Locate the cell with the specified text and output its [X, Y] center coordinate. 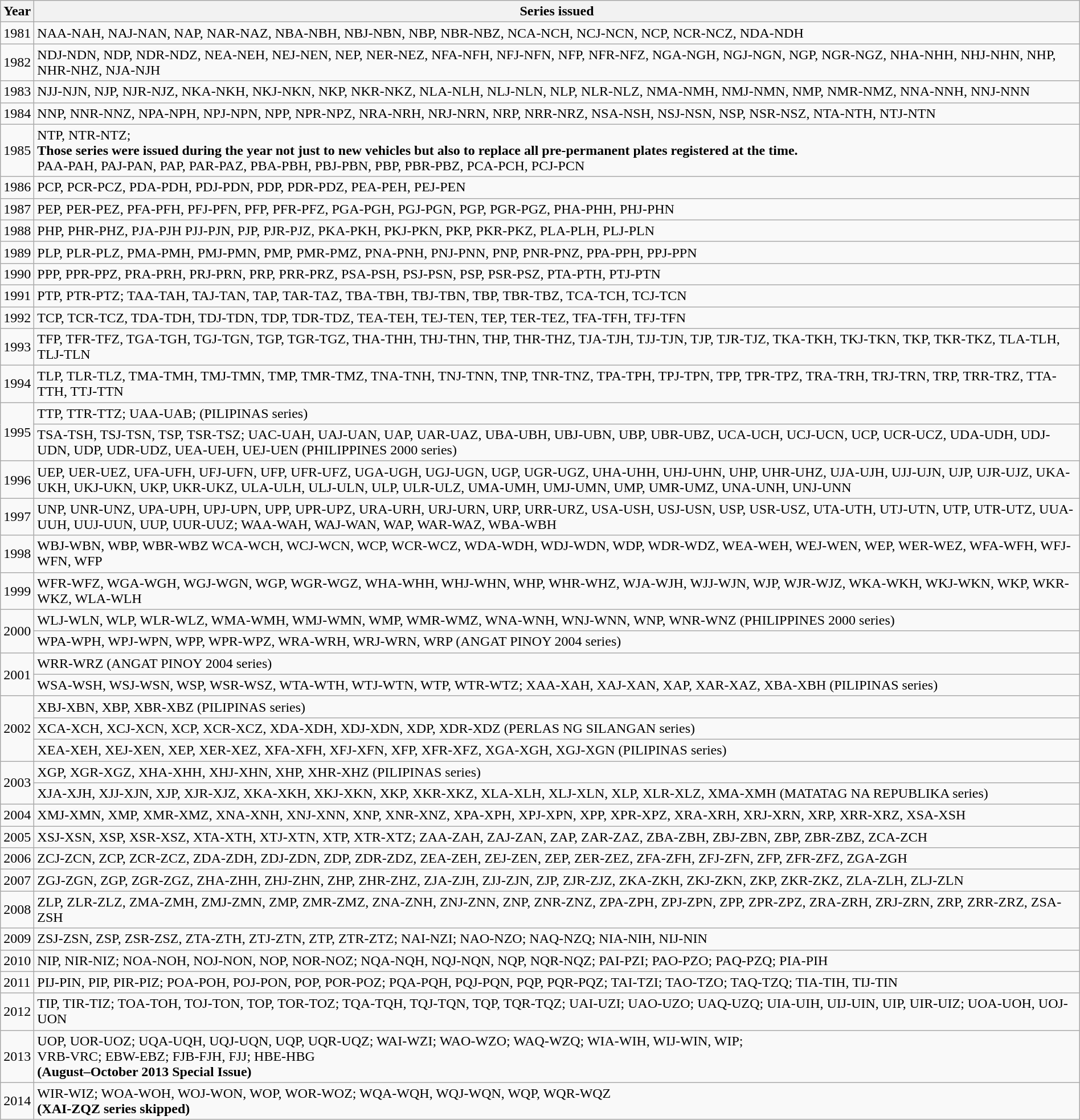
NNP, NNR-NNZ, NPA-NPH, NPJ-NPN, NPP, NPR-NPZ, NRA-NRH, NRJ-NRN, NRP, NRR-NRZ, NSA-NSH, NSJ-NSN, NSP, NSR-NSZ, NTA-NTH, NTJ-NTN [557, 113]
XEA-XEH, XEJ-XEN, XEP, XER-XEZ, XFA-XFH, XFJ-XFN, XFP, XFR-XFZ, XGA-XGH, XGJ-XGN (PILIPINAS series) [557, 750]
1981 [17, 33]
WFR-WFZ, WGA-WGH, WGJ-WGN, WGP, WGR-WGZ, WHA-WHH, WHJ-WHN, WHP, WHR-WHZ, WJA-WJH, WJJ-WJN, WJP, WJR-WJZ, WKA-WKH, WKJ-WKN, WKP, WKR-WKZ, WLA-WLH [557, 591]
1993 [17, 347]
1998 [17, 553]
WLJ-WLN, WLP, WLR-WLZ, WMA-WMH, WMJ-WMN, WMP, WMR-WMZ, WNA-WNH, WNJ-WNN, WNP, WNR-WNZ (PHILIPPINES 2000 series) [557, 620]
2010 [17, 961]
1988 [17, 231]
WPA-WPH, WPJ-WPN, WPP, WPR-WPZ, WRA-WRH, WRJ-WRN, WRP (ANGAT PINOY 2004 series) [557, 642]
ZCJ-ZCN, ZCP, ZCR-ZCZ, ZDA-ZDH, ZDJ-ZDN, ZDP, ZDR-ZDZ, ZEA-ZEH, ZEJ-ZEN, ZEP, ZER-ZEZ, ZFA-ZFH, ZFJ-ZFN, ZFP, ZFR-ZFZ, ZGA-ZGH [557, 859]
WBJ-WBN, WBP, WBR-WBZ WCA-WCH, WCJ-WCN, WCP, WCR-WCZ, WDA-WDH, WDJ-WDN, WDP, WDR-WDZ, WEA-WEH, WEJ-WEN, WEP, WER-WEZ, WFA-WFH, WFJ-WFN, WFP [557, 553]
2005 [17, 837]
XJA-XJH, XJJ-XJN, XJP, XJR-XJZ, XKA-XKH, XKJ-XKN, XKP, XKR-XKZ, XLA-XLH, XLJ-XLN, XLP, XLR-XLZ, XMA-XMH (MATATAG NA REPUBLIKA series) [557, 794]
PHP, PHR-PHZ, PJA-PJH PJJ-PJN, PJP, PJR-PJZ, PKA-PKH, PKJ-PKN, PKP, PKR-PKZ, PLA-PLH, PLJ-PLN [557, 231]
2007 [17, 880]
PTP, PTR-PTZ; TAA-TAH, TAJ-TAN, TAP, TAR-TAZ, TBA-TBH, TBJ-TBN, TBP, TBR-TBZ, TCA-TCH, TCJ-TCN [557, 296]
2002 [17, 728]
WRR-WRZ (ANGAT PINOY 2004 series) [557, 663]
PLP, PLR-PLZ, PMA-PMH, PMJ-PMN, PMP, PMR-PMZ, PNA-PNH, PNJ-PNN, PNP, PNR-PNZ, PPA-PPH, PPJ-PPN [557, 252]
1983 [17, 92]
PPP, PPR-PPZ, PRA-PRH, PRJ-PRN, PRP, PRR-PRZ, PSA-PSH, PSJ-PSN, PSP, PSR-PSZ, PTA-PTH, PTJ-PTN [557, 274]
1986 [17, 187]
2008 [17, 910]
WIR-WIZ; WOA-WOH, WOJ-WON, WOP, WOR-WOZ; WQA-WQH, WQJ-WQN, WQP, WQR-WQZ(XAI-ZQZ series skipped) [557, 1101]
2006 [17, 859]
2001 [17, 674]
2004 [17, 815]
XBJ-XBN, XBP, XBR-XBZ (PILIPINAS series) [557, 707]
2003 [17, 782]
WSA-WSH, WSJ-WSN, WSP, WSR-WSZ, WTA-WTH, WTJ-WTN, WTP, WTR-WTZ; XAA-XAH, XAJ-XAN, XAP, XAR-XAZ, XBA-XBH (PILIPINAS series) [557, 685]
PCP, PCR-PCZ, PDA-PDH, PDJ-PDN, PDP, PDR-PDZ, PEA-PEH, PEJ-PEN [557, 187]
1996 [17, 479]
1987 [17, 209]
Year [17, 11]
1991 [17, 296]
XGP, XGR-XGZ, XHA-XHH, XHJ-XHN, XHP, XHR-XHZ (PILIPINAS series) [557, 772]
1989 [17, 252]
1982 [17, 63]
XSJ-XSN, XSP, XSR-XSZ, XTA-XTH, XTJ-XTN, XTP, XTR-XTZ; ZAA-ZAH, ZAJ-ZAN, ZAP, ZAR-ZAZ, ZBA-ZBH, ZBJ-ZBN, ZBP, ZBR-ZBZ, ZCA-ZCH [557, 837]
ZSJ-ZSN, ZSP, ZSR-ZSZ, ZTA-ZTH, ZTJ-ZTN, ZTP, ZTR-ZTZ; NAI-NZI; NAO-NZO; NAQ-NZQ; NIA-NIH, NIJ-NIN [557, 939]
NAA-NAH, NAJ-NAN, NAP, NAR-NAZ, NBA-NBH, NBJ-NBN, NBP, NBR-NBZ, NCA-NCH, NCJ-NCN, NCP, NCR-NCZ, NDA-NDH [557, 33]
2000 [17, 631]
ZGJ-ZGN, ZGP, ZGR-ZGZ, ZHA-ZHH, ZHJ-ZHN, ZHP, ZHR-ZHZ, ZJA-ZJH, ZJJ-ZJN, ZJP, ZJR-ZJZ, ZKA-ZKH, ZKJ-ZKN, ZKP, ZKR-ZKZ, ZLA-ZLH, ZLJ-ZLN [557, 880]
NJJ-NJN, NJP, NJR-NJZ, NKA-NKH, NKJ-NKN, NKP, NKR-NKZ, NLA-NLH, NLJ-NLN, NLP, NLR-NLZ, NMA-NMH, NMJ-NMN, NMP, NMR-NMZ, NNA-NNH, NNJ-NNN [557, 92]
TTP, TTR-TTZ; UAA-UAB; (PILIPINAS series) [557, 413]
1994 [17, 384]
2012 [17, 1011]
Series issued [557, 11]
ZLP, ZLR-ZLZ, ZMA-ZMH, ZMJ-ZMN, ZMP, ZMR-ZMZ, ZNA-ZNH, ZNJ-ZNN, ZNP, ZNR-ZNZ, ZPA-ZPH, ZPJ-ZPN, ZPP, ZPR-ZPZ, ZRA-ZRH, ZRJ-ZRN, ZRP, ZRR-ZRZ, ZSA-ZSH [557, 910]
1985 [17, 150]
2013 [17, 1056]
1990 [17, 274]
XMJ-XMN, XMP, XMR-XMZ, XNA-XNH, XNJ-XNN, XNP, XNR-XNZ, XPA-XPH, XPJ-XPN, XPP, XPR-XPZ, XRA-XRH, XRJ-XRN, XRP, XRR-XRZ, XSA-XSH [557, 815]
2011 [17, 982]
2014 [17, 1101]
2009 [17, 939]
TCP, TCR-TCZ, TDA-TDH, TDJ-TDN, TDP, TDR-TDZ, TEA-TEH, TEJ-TEN, TEP, TER-TEZ, TFA-TFH, TFJ-TFN [557, 317]
1999 [17, 591]
PIJ-PIN, PIP, PIR-PIZ; POA-POH, POJ-PON, POP, POR-POZ; PQA-PQH, PQJ-PQN, PQP, PQR-PQZ; TAI-TZI; TAO-TZO; TAQ-TZQ; TIA-TIH, TIJ-TIN [557, 982]
1997 [17, 517]
NIP, NIR-NIZ; NOA-NOH, NOJ-NON, NOP, NOR-NOZ; NQA-NQH, NQJ-NQN, NQP, NQR-NQZ; PAI-PZI; PAO-PZO; PAQ-PZQ; PIA-PIH [557, 961]
PEP, PER-PEZ, PFA-PFH, PFJ-PFN, PFP, PFR-PFZ, PGA-PGH, PGJ-PGN, PGP, PGR-PGZ, PHA-PHH, PHJ-PHN [557, 209]
1995 [17, 432]
1992 [17, 317]
1984 [17, 113]
XCA-XCH, XCJ-XCN, XCP, XCR-XCZ, XDA-XDH, XDJ-XDN, XDP, XDR-XDZ (PERLAS NG SILANGAN series) [557, 728]
